Identify which cell holds the provided text, then report its [x, y] central coordinate. 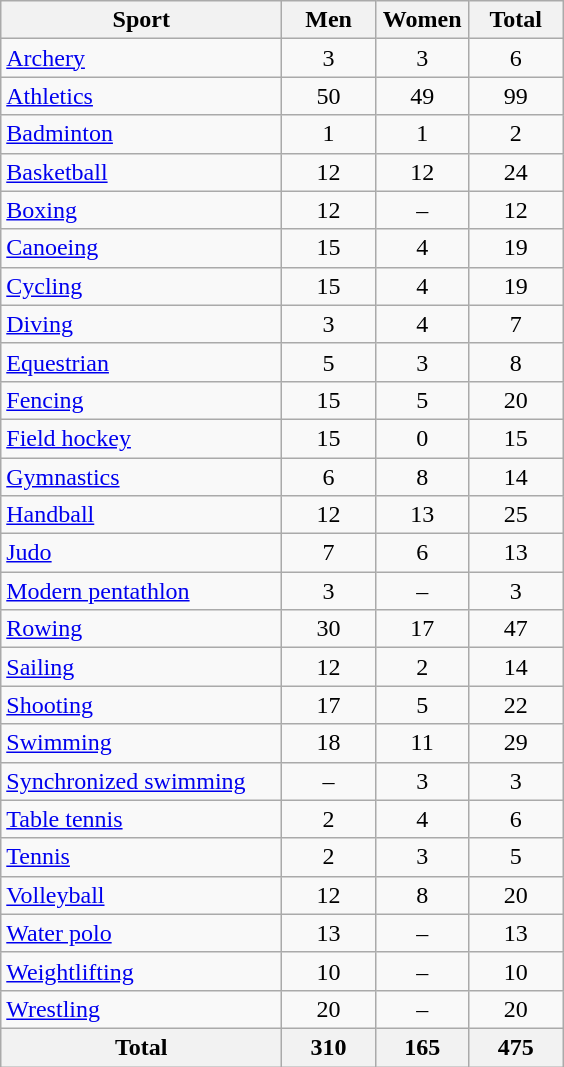
49 [422, 96]
Gymnastics [142, 477]
30 [329, 629]
24 [516, 172]
Shooting [142, 705]
Synchronized swimming [142, 781]
Table tennis [142, 819]
Wrestling [142, 1009]
Rowing [142, 629]
Badminton [142, 134]
Equestrian [142, 362]
Water polo [142, 933]
Handball [142, 515]
Swimming [142, 743]
47 [516, 629]
Volleyball [142, 895]
Cycling [142, 286]
Boxing [142, 210]
165 [422, 1047]
25 [516, 515]
Weightlifting [142, 971]
Athletics [142, 96]
50 [329, 96]
Fencing [142, 400]
475 [516, 1047]
Field hockey [142, 438]
29 [516, 743]
Basketball [142, 172]
11 [422, 743]
99 [516, 96]
Diving [142, 324]
Judo [142, 553]
Women [422, 20]
0 [422, 438]
Sport [142, 20]
Sailing [142, 667]
Canoeing [142, 248]
18 [329, 743]
Modern pentathlon [142, 591]
Archery [142, 58]
Men [329, 20]
310 [329, 1047]
Tennis [142, 857]
22 [516, 705]
